Pinpoint the cell where the given text exists, returning its (X, Y) midpoint coordinate. 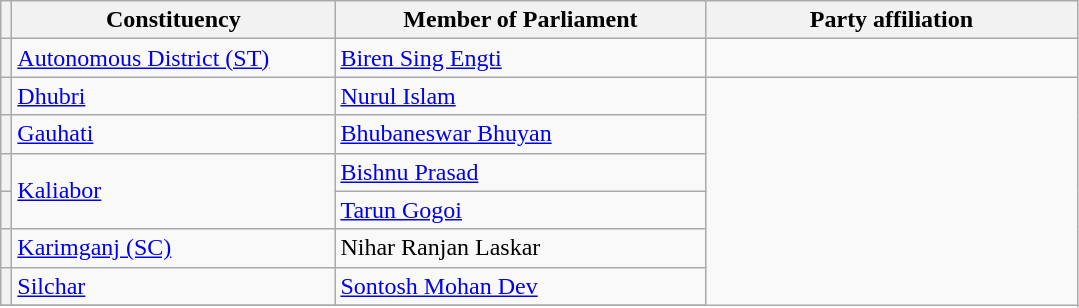
Silchar (174, 286)
Bishnu Prasad (520, 172)
Biren Sing Engti (520, 58)
Dhubri (174, 96)
Party affiliation (892, 20)
Gauhati (174, 134)
Constituency (174, 20)
Nihar Ranjan Laskar (520, 248)
Kaliabor (174, 191)
Autonomous District (ST) (174, 58)
Tarun Gogoi (520, 210)
Bhubaneswar Bhuyan (520, 134)
Karimganj (SC) (174, 248)
Nurul Islam (520, 96)
Sontosh Mohan Dev (520, 286)
Member of Parliament (520, 20)
